From the cell containing the given text, extract its center point as [X, Y] coordinate. 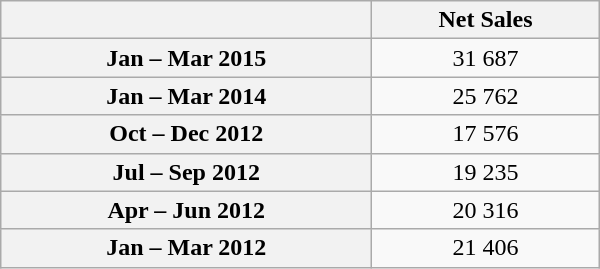
Jan – Mar 2015 [186, 58]
31 687 [486, 58]
Oct – Dec 2012 [186, 134]
19 235 [486, 172]
25 762 [486, 96]
Apr – Jun 2012 [186, 210]
17 576 [486, 134]
20 316 [486, 210]
Jan – Mar 2014 [186, 96]
Jan – Mar 2012 [186, 248]
21 406 [486, 248]
Jul – Sep 2012 [186, 172]
Net Sales [486, 20]
